For the text-containing cell, return its midpoint in [X, Y] coordinate format. 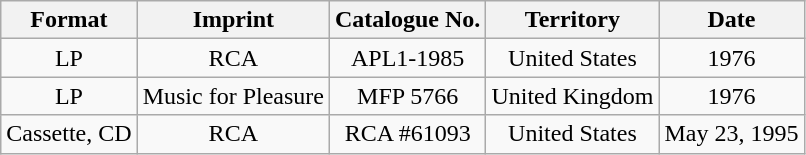
Music for Pleasure [233, 96]
May 23, 1995 [732, 134]
United Kingdom [572, 96]
MFP 5766 [407, 96]
RCA #61093 [407, 134]
Date [732, 20]
Cassette, CD [69, 134]
Catalogue No. [407, 20]
Territory [572, 20]
APL1-1985 [407, 58]
Imprint [233, 20]
Format [69, 20]
